Determine the [x, y] coordinate at the center of the cell enclosing the given text.  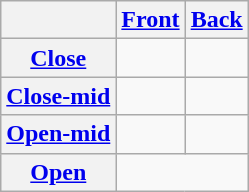
Open-mid [58, 134]
Back [216, 20]
Close-mid [58, 96]
Close [58, 58]
Open [58, 172]
Front [150, 20]
